Find where the given text appears and provide that cell's center as (x, y) coordinate. 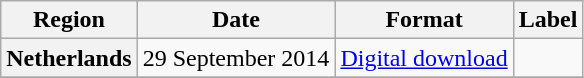
Date (236, 20)
Digital download (424, 58)
Format (424, 20)
Label (548, 20)
Netherlands (69, 58)
29 September 2014 (236, 58)
Region (69, 20)
